For the text-containing cell, return its midpoint in [x, y] coordinate format. 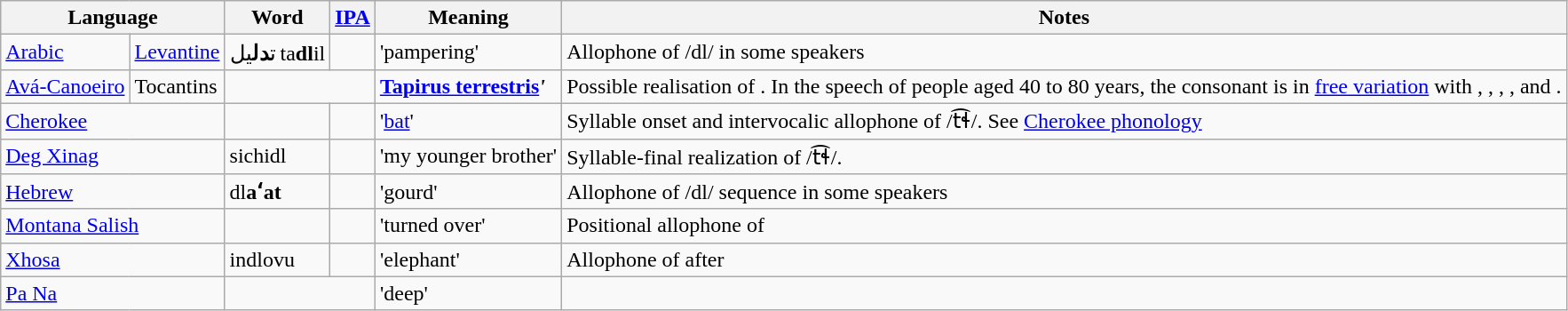
Montana Salish [113, 226]
Syllable onset and intervocalic allophone of /t͡ɬ/. See Cherokee phonology [1064, 121]
'pampering' [468, 52]
Allophone of /dl/ in some speakers [1064, 52]
Word [277, 18]
Arabic [66, 52]
Avá-Canoeiro [66, 86]
تدليل tadlil [277, 52]
'deep' [468, 293]
Allophone of /dl/ sequence in some speakers [1064, 192]
sichidl [277, 156]
Possible realisation of . In the speech of people aged 40 to 80 years, the consonant is in free variation with , , , , and . [1064, 86]
'elephant' [468, 259]
Meaning [468, 18]
Cherokee [113, 121]
Xhosa [113, 259]
'my younger brother' [468, 156]
dlaʻat [277, 192]
'turned over' [468, 226]
Notes [1064, 18]
'gourd' [468, 192]
Language [113, 18]
'bat' [468, 121]
Allophone of after [1064, 259]
Tapirus terrestris' [468, 86]
Deg Xinag [113, 156]
IPA [353, 18]
Positional allophone of [1064, 226]
Hebrew [113, 192]
indlovu [277, 259]
Pa Na [113, 293]
Syllable-final realization of /t͡ɬ/. [1064, 156]
Tocantins [178, 86]
Levantine [178, 52]
